Provide the (x, y) coordinate of the cell's center where the given text is located.  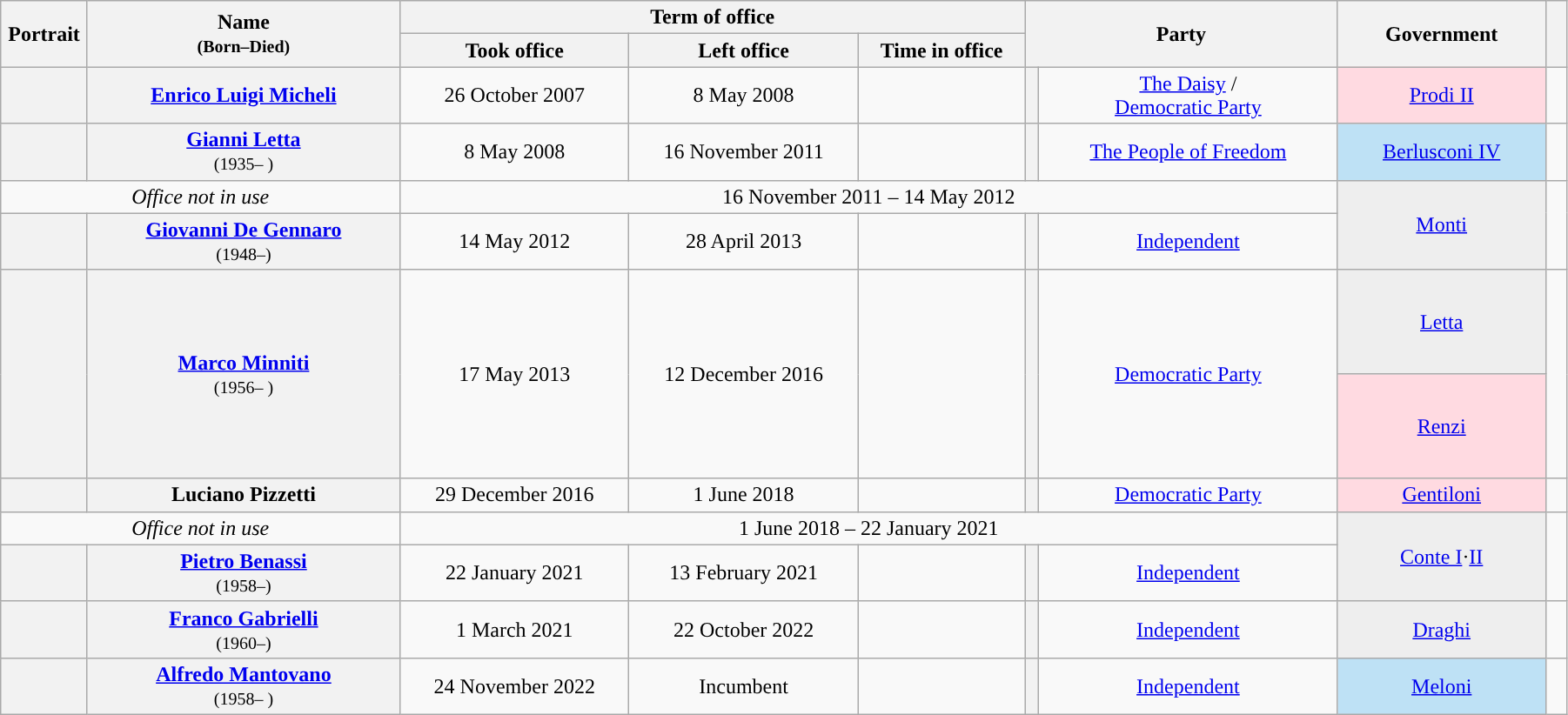
The People of Freedom (1189, 151)
Gianni Letta(1935– ) (244, 151)
Gentiloni (1441, 495)
22 October 2022 (743, 630)
1 June 2018 – 22 January 2021 (868, 528)
Prodi II (1441, 96)
Took office (515, 50)
Term of office (713, 17)
Letta (1441, 322)
Berlusconi IV (1441, 151)
The Daisy /Democratic Party (1189, 96)
16 November 2011 (743, 151)
Monti (1441, 224)
22 January 2021 (515, 572)
Government (1441, 34)
Time in office (941, 50)
Luciano Pizzetti (244, 495)
1 June 2018 (743, 495)
26 October 2007 (515, 96)
Portrait (44, 34)
16 November 2011 – 14 May 2012 (868, 197)
Enrico Luigi Micheli (244, 96)
13 February 2021 (743, 572)
Alfredo Mantovano(1958– ) (244, 685)
Conte I·II (1441, 557)
Franco Gabrielli(1960–) (244, 630)
Renzi (1441, 426)
Left office (743, 50)
Incumbent (743, 685)
28 April 2013 (743, 242)
Meloni (1441, 685)
Draghi (1441, 630)
1 March 2021 (515, 630)
Marco Minniti(1956– ) (244, 374)
14 May 2012 (515, 242)
Giovanni De Gennaro(1948–) (244, 242)
29 December 2016 (515, 495)
17 May 2013 (515, 374)
24 November 2022 (515, 685)
12 December 2016 (743, 374)
Party (1182, 34)
Pietro Benassi(1958–) (244, 572)
Name(Born–Died) (244, 34)
